Find where the given text appears and provide that cell's center as (X, Y) coordinate. 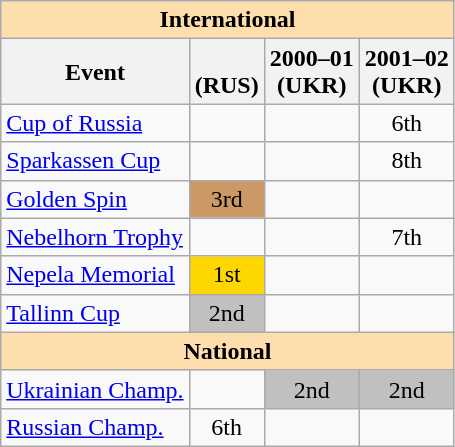
2001–02 (UKR) (406, 72)
Golden Spin (95, 199)
3rd (226, 199)
International (228, 20)
Nepela Memorial (95, 275)
Cup of Russia (95, 123)
1st (226, 275)
Nebelhorn Trophy (95, 237)
Event (95, 72)
Sparkassen Cup (95, 161)
Russian Champ. (95, 427)
(RUS) (226, 72)
Ukrainian Champ. (95, 389)
National (228, 351)
7th (406, 237)
8th (406, 161)
2000–01 (UKR) (312, 72)
Tallinn Cup (95, 313)
